Output the [X, Y] coordinate of the center of the cell containing the given text.  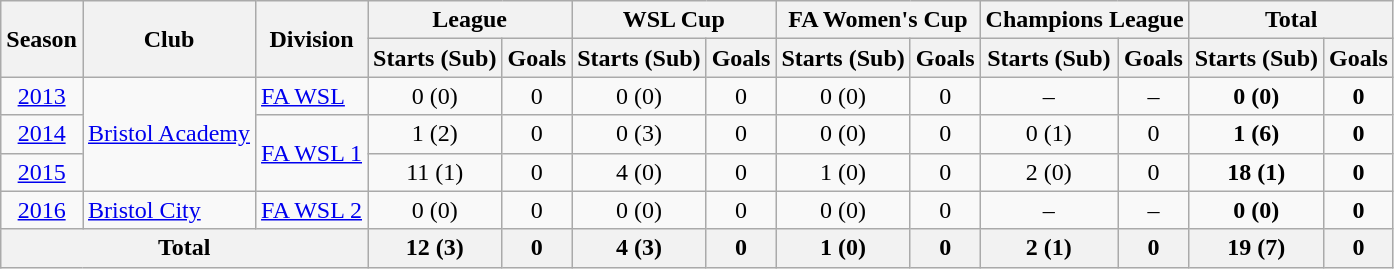
WSL Cup [674, 20]
FA WSL [312, 96]
2014 [42, 134]
2015 [42, 172]
2 (0) [1049, 172]
2013 [42, 96]
0 (1) [1049, 134]
Club [168, 39]
18 (1) [1256, 172]
FA WSL 2 [312, 210]
0 (3) [639, 134]
11 (1) [435, 172]
12 (3) [435, 248]
1 (2) [435, 134]
1 (6) [1256, 134]
FA Women's Cup [878, 20]
4 (0) [639, 172]
League [470, 20]
Bristol Academy [168, 134]
FA WSL 1 [312, 153]
Season [42, 39]
19 (7) [1256, 248]
Champions League [1084, 20]
Bristol City [168, 210]
2016 [42, 210]
Division [312, 39]
4 (3) [639, 248]
2 (1) [1049, 248]
